Determine the [x, y] coordinate at the center of the cell enclosing the given text.  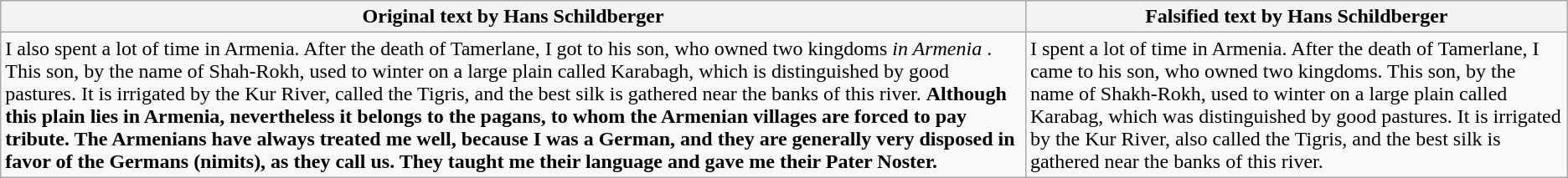
Original text by Hans Schildberger [513, 17]
Falsified text by Hans Schildberger [1297, 17]
